Output the [X, Y] coordinate of the center of the cell containing the given text.  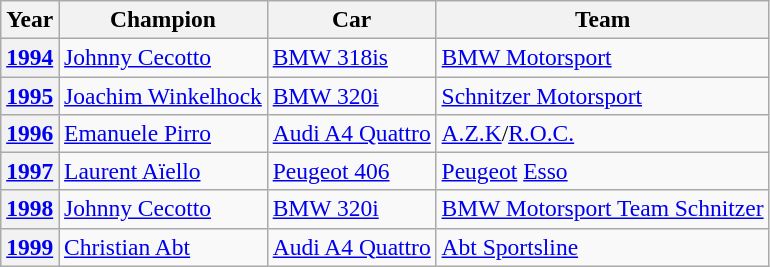
Year [30, 19]
BMW 318is [352, 57]
Schnitzer Motorsport [602, 95]
Peugeot Esso [602, 171]
1994 [30, 57]
Car [352, 19]
Team [602, 19]
Laurent Aïello [164, 171]
Champion [164, 19]
Christian Abt [164, 247]
Emanuele Pirro [164, 133]
1997 [30, 171]
BMW Motorsport Team Schnitzer [602, 209]
Peugeot 406 [352, 171]
BMW Motorsport [602, 57]
Joachim Winkelhock [164, 95]
1998 [30, 209]
1996 [30, 133]
A.Z.K/R.O.C. [602, 133]
1999 [30, 247]
1995 [30, 95]
Abt Sportsline [602, 247]
